Capture the cell that displays the provided text and extract its (X, Y) central coordinate. 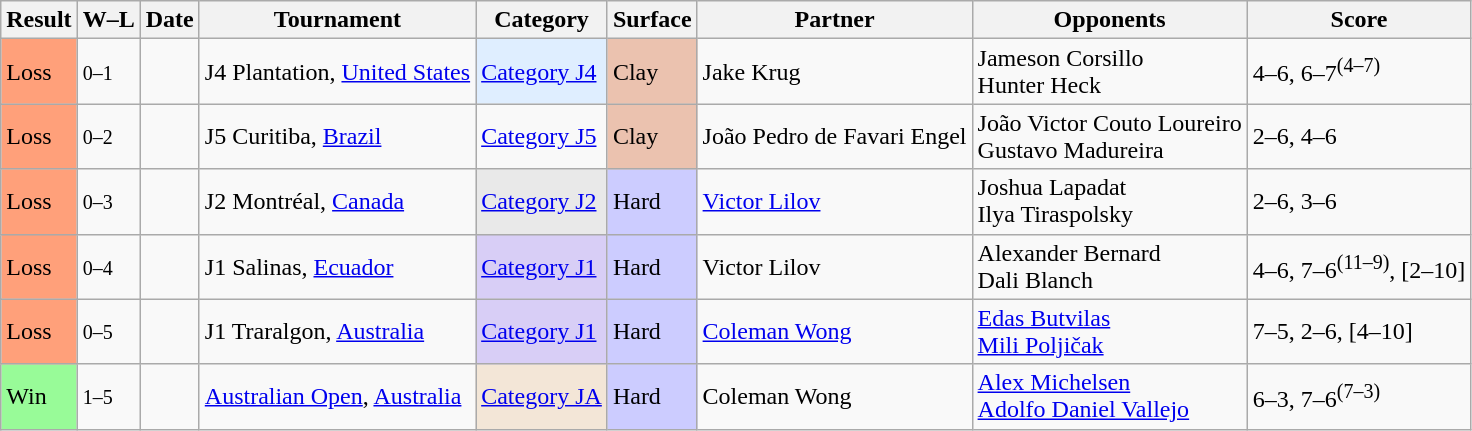
Tournament (337, 20)
Category J4 (542, 72)
Jake Krug (834, 72)
J5 Curitiba, Brazil (337, 136)
Category J5 (542, 136)
Alexander Bernard Dali Blanch (1110, 266)
2–6, 4–6 (1359, 136)
João Victor Couto Loureiro Gustavo Madureira (1110, 136)
Category (542, 20)
Jameson Corsillo Hunter Heck (1110, 72)
J1 Salinas, Ecuador (337, 266)
Category JA (542, 396)
Joshua Lapadat Ilya Tiraspolsky (1110, 202)
0–3 (108, 202)
Surface (652, 20)
2–6, 3–6 (1359, 202)
J2 Montréal, Canada (337, 202)
João Pedro de Favari Engel (834, 136)
Score (1359, 20)
4–6, 7–6(11–9), [2–10] (1359, 266)
W–L (108, 20)
Date (170, 20)
4–6, 6–7(4–7) (1359, 72)
Opponents (1110, 20)
Edas Butvilas Mili Poljičak (1110, 332)
J1 Traralgon, Australia (337, 332)
Partner (834, 20)
Australian Open, Australia (337, 396)
J4 Plantation, United States (337, 72)
0–2 (108, 136)
Alex Michelsen Adolfo Daniel Vallejo (1110, 396)
7–5, 2–6, [4–10] (1359, 332)
Category J2 (542, 202)
0–1 (108, 72)
1–5 (108, 396)
Win (39, 396)
6–3, 7–6(7–3) (1359, 396)
0–4 (108, 266)
0–5 (108, 332)
Result (39, 20)
